From the cell containing the given text, extract its center point as (X, Y) coordinate. 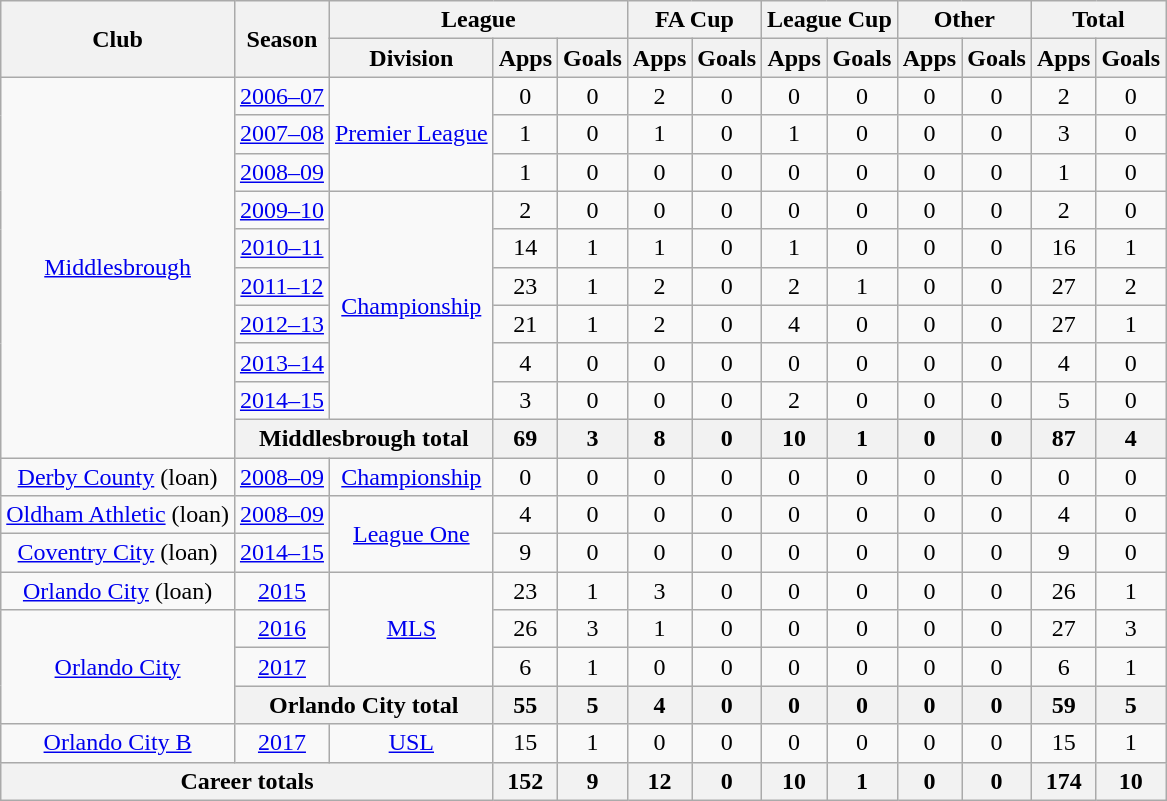
League One (411, 534)
8 (659, 438)
87 (1063, 438)
14 (525, 248)
Orlando City B (118, 743)
152 (525, 781)
Oldham Athletic (loan) (118, 515)
2013–14 (282, 362)
Season (282, 39)
Club (118, 39)
21 (525, 324)
Career totals (247, 781)
Premier League (411, 134)
FA Cup (694, 20)
2010–11 (282, 248)
16 (1063, 248)
Orlando City (loan) (118, 591)
Orlando City (118, 667)
League (478, 20)
69 (525, 438)
12 (659, 781)
MLS (411, 629)
Division (411, 58)
55 (525, 705)
Middlesbrough (118, 268)
Middlesbrough total (364, 438)
2006–07 (282, 96)
2016 (282, 629)
Coventry City (loan) (118, 553)
Orlando City total (364, 705)
174 (1063, 781)
2015 (282, 591)
Derby County (loan) (118, 477)
2012–13 (282, 324)
2007–08 (282, 134)
League Cup (830, 20)
USL (411, 743)
2009–10 (282, 210)
59 (1063, 705)
Total (1098, 20)
Other (964, 20)
2011–12 (282, 286)
